Find where the given text appears and provide that cell's center as (x, y) coordinate. 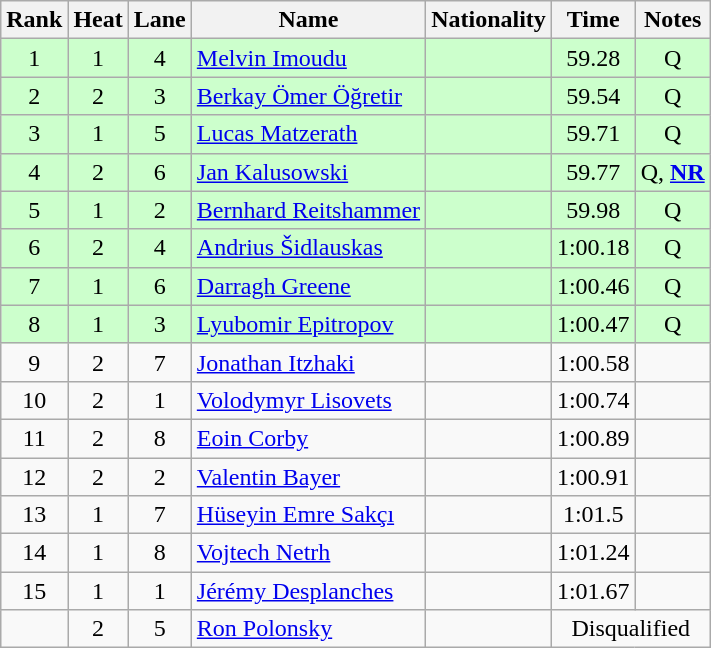
Q, NR (672, 172)
Nationality (489, 20)
Disqualified (630, 629)
Vojtech Netrh (308, 553)
11 (34, 438)
1:00.91 (593, 477)
Lyubomir Epitropov (308, 324)
1:01.5 (593, 515)
Melvin Imoudu (308, 58)
1:00.46 (593, 286)
12 (34, 477)
Berkay Ömer Öğretir (308, 96)
Ron Polonsky (308, 629)
1:01.24 (593, 553)
10 (34, 400)
59.77 (593, 172)
Lane (160, 20)
1:01.67 (593, 591)
59.28 (593, 58)
Heat (98, 20)
Time (593, 20)
Notes (672, 20)
15 (34, 591)
Bernhard Reitshammer (308, 210)
Jan Kalusowski (308, 172)
1:00.58 (593, 362)
Jérémy Desplanches (308, 591)
Darragh Greene (308, 286)
1:00.18 (593, 248)
Lucas Matzerath (308, 134)
9 (34, 362)
59.98 (593, 210)
Jonathan Itzhaki (308, 362)
59.71 (593, 134)
14 (34, 553)
Name (308, 20)
13 (34, 515)
Hüseyin Emre Sakçı (308, 515)
Andrius Šidlauskas (308, 248)
Rank (34, 20)
Valentin Bayer (308, 477)
Volodymyr Lisovets (308, 400)
Eoin Corby (308, 438)
1:00.89 (593, 438)
1:00.74 (593, 400)
59.54 (593, 96)
1:00.47 (593, 324)
